Capture the cell that displays the provided text and extract its (X, Y) central coordinate. 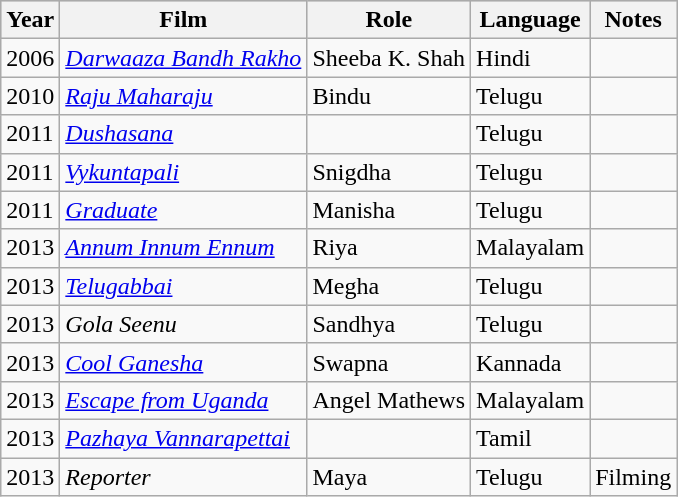
Snigdha (389, 172)
Pazhaya Vannarapettai (184, 438)
Kannada (530, 362)
Notes (634, 20)
Hindi (530, 58)
Bindu (389, 96)
Annum Innum Ennum (184, 248)
Vykuntapali (184, 172)
Riya (389, 248)
Language (530, 20)
Sandhya (389, 324)
Telugabbai (184, 286)
Swapna (389, 362)
Angel Mathews (389, 400)
Raju Maharaju (184, 96)
Reporter (184, 477)
2010 (30, 96)
Maya (389, 477)
Tamil (530, 438)
Gola Seenu (184, 324)
Film (184, 20)
Graduate (184, 210)
Cool Ganesha (184, 362)
Role (389, 20)
Sheeba K. Shah (389, 58)
Megha (389, 286)
2006 (30, 58)
Manisha (389, 210)
Dushasana (184, 134)
Filming (634, 477)
Darwaaza Bandh Rakho (184, 58)
Escape from Uganda (184, 400)
Year (30, 20)
